Capture the cell that displays the provided text and extract its [X, Y] central coordinate. 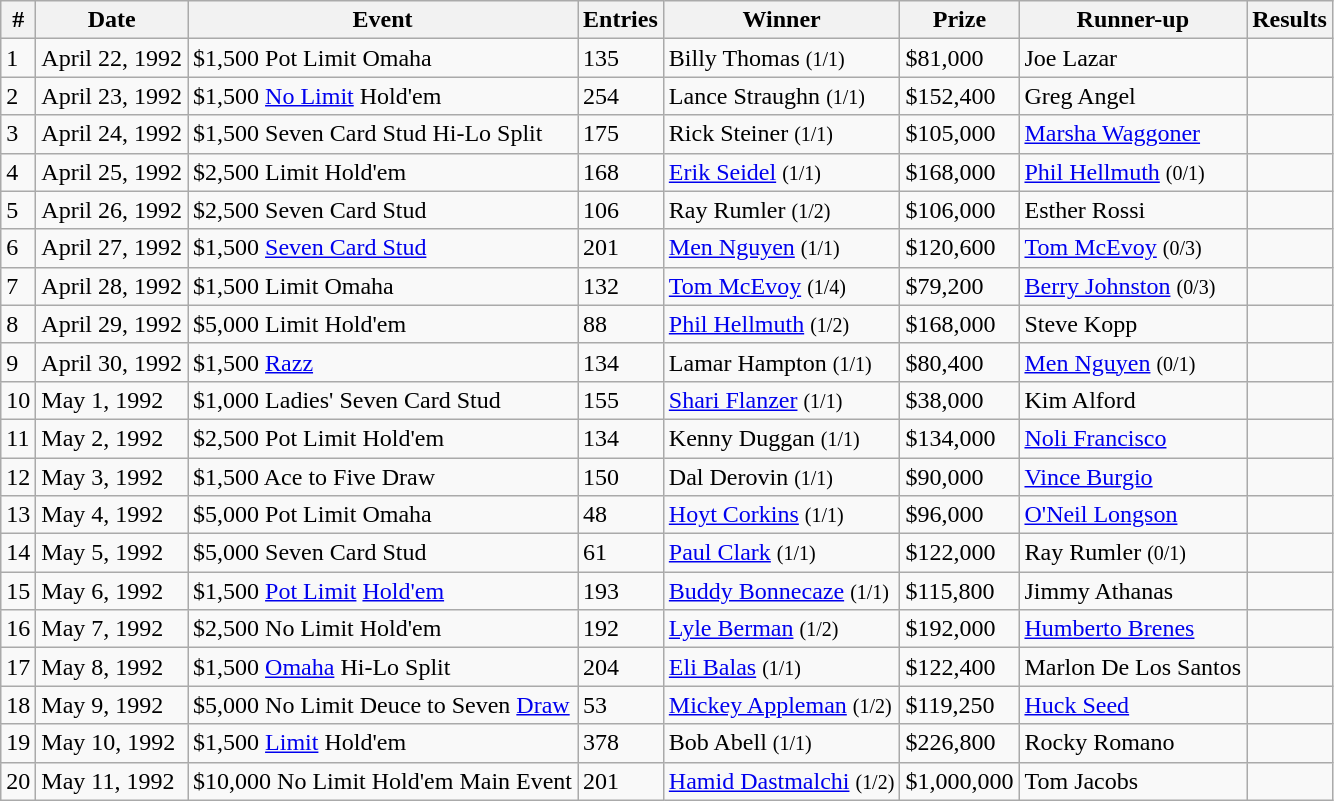
8 [18, 324]
Tom McEvoy (0/3) [1133, 248]
April 30, 1992 [112, 362]
204 [621, 667]
$1,500 Razz [383, 362]
Greg Angel [1133, 96]
168 [621, 172]
$122,000 [960, 553]
Prize [960, 20]
Tom Jacobs [1133, 781]
$226,800 [960, 743]
May 5, 1992 [112, 553]
Noli Francisco [1133, 438]
$5,000 Pot Limit Omaha [383, 515]
Vince Burgio [1133, 477]
April 23, 1992 [112, 96]
61 [621, 553]
April 27, 1992 [112, 248]
$81,000 [960, 58]
13 [18, 515]
May 4, 1992 [112, 515]
$2,500 No Limit Hold'em [383, 629]
May 1, 1992 [112, 400]
Results [1290, 20]
$120,600 [960, 248]
Jimmy Athanas [1133, 591]
Berry Johnston (0/3) [1133, 286]
$5,000 Limit Hold'em [383, 324]
20 [18, 781]
12 [18, 477]
$1,500 No Limit Hold'em [383, 96]
$2,500 Limit Hold'em [383, 172]
254 [621, 96]
5 [18, 210]
192 [621, 629]
$134,000 [960, 438]
2 [18, 96]
Hoyt Corkins (1/1) [782, 515]
Ray Rumler (1/2) [782, 210]
16 [18, 629]
Tom McEvoy (1/4) [782, 286]
Steve Kopp [1133, 324]
135 [621, 58]
$1,500 Limit Omaha [383, 286]
Bob Abell (1/1) [782, 743]
$1,500 Pot Limit Hold'em [383, 591]
$90,000 [960, 477]
378 [621, 743]
$2,500 Seven Card Stud [383, 210]
17 [18, 667]
132 [621, 286]
$1,500 Ace to Five Draw [383, 477]
88 [621, 324]
$119,250 [960, 705]
9 [18, 362]
# [18, 20]
Mickey Appleman (1/2) [782, 705]
May 7, 1992 [112, 629]
Shari Flanzer (1/1) [782, 400]
May 3, 1992 [112, 477]
$10,000 No Limit Hold'em Main Event [383, 781]
Rocky Romano [1133, 743]
106 [621, 210]
$105,000 [960, 134]
$152,400 [960, 96]
1 [18, 58]
Erik Seidel (1/1) [782, 172]
Humberto Brenes [1133, 629]
15 [18, 591]
$96,000 [960, 515]
6 [18, 248]
Lance Straughn (1/1) [782, 96]
Joe Lazar [1133, 58]
Billy Thomas (1/1) [782, 58]
48 [621, 515]
Marsha Waggoner [1133, 134]
May 11, 1992 [112, 781]
Huck Seed [1133, 705]
Dal Derovin (1/1) [782, 477]
Entries [621, 20]
Kenny Duggan (1/1) [782, 438]
May 8, 1992 [112, 667]
Buddy Bonnecaze (1/1) [782, 591]
$1,000,000 [960, 781]
$5,000 No Limit Deuce to Seven Draw [383, 705]
Marlon De Los Santos [1133, 667]
April 28, 1992 [112, 286]
May 10, 1992 [112, 743]
4 [18, 172]
May 9, 1992 [112, 705]
$122,400 [960, 667]
$5,000 Seven Card Stud [383, 553]
April 24, 1992 [112, 134]
175 [621, 134]
$192,000 [960, 629]
19 [18, 743]
$80,400 [960, 362]
$115,800 [960, 591]
$1,500 Seven Card Stud [383, 248]
Esther Rossi [1133, 210]
$1,500 Pot Limit Omaha [383, 58]
April 29, 1992 [112, 324]
$1,500 Seven Card Stud Hi-Lo Split [383, 134]
$1,000 Ladies' Seven Card Stud [383, 400]
April 26, 1992 [112, 210]
Ray Rumler (0/1) [1133, 553]
193 [621, 591]
$106,000 [960, 210]
Paul Clark (1/1) [782, 553]
Men Nguyen (1/1) [782, 248]
$79,200 [960, 286]
Lamar Hampton (1/1) [782, 362]
Rick Steiner (1/1) [782, 134]
14 [18, 553]
$38,000 [960, 400]
11 [18, 438]
April 25, 1992 [112, 172]
April 22, 1992 [112, 58]
Lyle Berman (1/2) [782, 629]
Phil Hellmuth (1/2) [782, 324]
7 [18, 286]
Eli Balas (1/1) [782, 667]
Winner [782, 20]
Kim Alford [1133, 400]
Phil Hellmuth (0/1) [1133, 172]
Runner-up [1133, 20]
Hamid Dastmalchi (1/2) [782, 781]
Date [112, 20]
10 [18, 400]
3 [18, 134]
Event [383, 20]
May 2, 1992 [112, 438]
53 [621, 705]
18 [18, 705]
155 [621, 400]
150 [621, 477]
O'Neil Longson [1133, 515]
$1,500 Limit Hold'em [383, 743]
$1,500 Omaha Hi-Lo Split [383, 667]
Men Nguyen (0/1) [1133, 362]
May 6, 1992 [112, 591]
$2,500 Pot Limit Hold'em [383, 438]
